Find where the given text appears and provide that cell's center as (X, Y) coordinate. 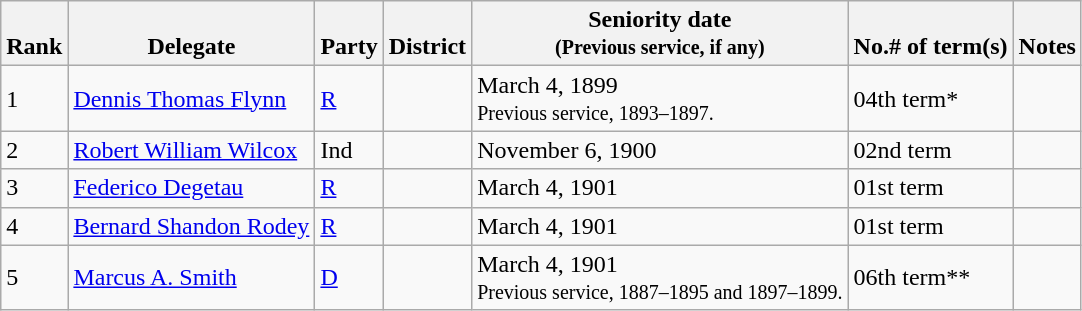
3 (34, 188)
District (427, 34)
Bernard Shandon Rodey (192, 226)
Dennis Thomas Flynn (192, 98)
November 6, 1900 (660, 150)
Marcus A. Smith (192, 278)
No.# of term(s) (930, 34)
D (349, 278)
02nd term (930, 150)
March 4, 1899Previous service, 1893–1897. (660, 98)
Delegate (192, 34)
Robert William Wilcox (192, 150)
Notes (1047, 34)
Rank (34, 34)
March 4, 1901Previous service, 1887–1895 and 1897–1899. (660, 278)
Federico Degetau (192, 188)
4 (34, 226)
Seniority date(Previous service, if any) (660, 34)
2 (34, 150)
Party (349, 34)
1 (34, 98)
06th term** (930, 278)
Ind (349, 150)
5 (34, 278)
04th term* (930, 98)
